Output the [x, y] coordinate of the center of the cell containing the given text.  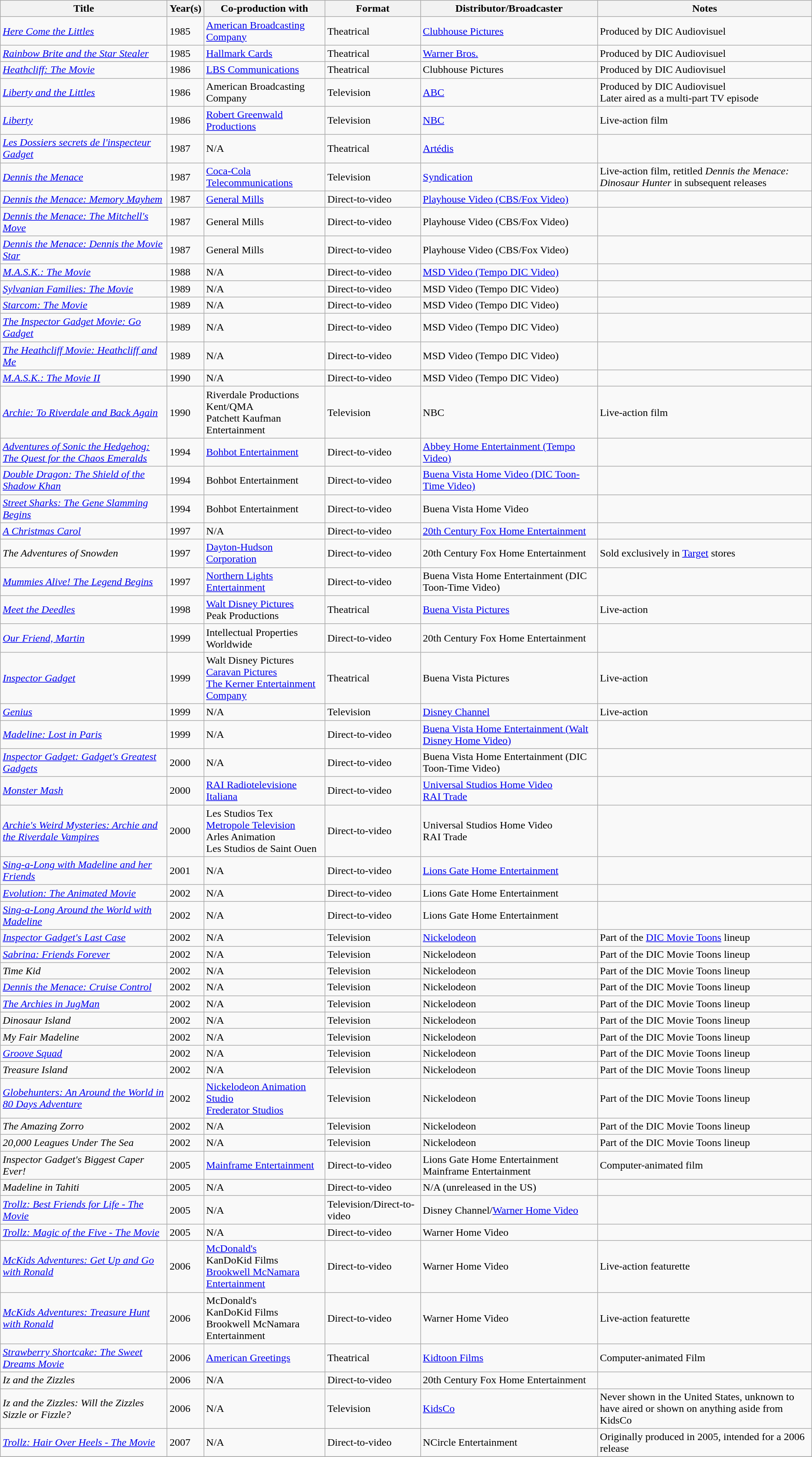
M.A.S.K.: The Movie [84, 272]
M.A.S.K.: The Movie II [84, 378]
Globehunters: An Around the World in 80 Days Adventure [84, 1098]
Kidtoon Films [509, 1358]
KidsCo [509, 1408]
Nickelodeon Animation StudioFrederator Studios [265, 1098]
Here Come the Littles [84, 31]
Disney Channel/Warner Home Video [509, 1210]
Co-production with [265, 9]
Sing-a-Long with Madeline and her Friends [84, 871]
Walt Disney PicturesPeak Productions [265, 610]
My Fair Madeline [84, 1037]
Liberty and the Littles [84, 92]
Year(s) [185, 9]
Sylvanian Families: The Movie [84, 288]
Genius [84, 712]
Disney Channel [509, 712]
Sabrina: Friends Forever [84, 954]
Monster Mash [84, 791]
The Archies in JugMan [84, 1004]
Produced by DIC AudiovisuelLater aired as a multi-part TV episode [705, 92]
NCircle Entertainment [509, 1443]
Mummies Alive! The Legend Begins [84, 581]
Distributor/Broadcaster [509, 9]
Our Friend, Martin [84, 638]
Robert Greenwald Productions [265, 121]
Double Dragon: The Shield of the Shadow Khan [84, 481]
Buena Vista Home Entertainment (Walt Disney Home Video) [509, 734]
Sold exclusively in Target stores [705, 553]
Inspector Gadget's Last Case [84, 938]
Mainframe Entertainment [265, 1165]
Dennis the Menace: Cruise Control [84, 987]
Treasure Island [84, 1070]
Riverdale ProductionsKent/QMAPatchett Kaufman Entertainment [265, 412]
Dayton-Hudson Corporation [265, 553]
Trollz: Best Friends for Life - The Movie [84, 1210]
Sing-a-Long Around the World with Madeline [84, 915]
American Greetings [265, 1358]
Computer-animated Film [705, 1358]
Coca-Cola Telecommunications [265, 177]
20,000 Leagues Under The Sea [84, 1143]
Artédis [509, 148]
The Adventures of Snowden [84, 553]
2001 [185, 871]
Syndication [509, 177]
McKids Adventures: Get Up and Go with Ronald [84, 1267]
Notes [705, 9]
Never shown in the United States, unknown to have aired or shown on anything aside from KidsCo [705, 1408]
Television/Direct-to-video [373, 1210]
Evolution: The Animated Movie [84, 893]
Street Sharks: The Gene Slamming Begins [84, 508]
Trollz: Hair Over Heels - The Movie [84, 1443]
A Christmas Carol [84, 531]
Walt Disney PicturesCaravan PicturesThe Kerner Entertainment Company [265, 678]
McKids Adventures: Treasure Hunt with Ronald [84, 1318]
Inspector Gadget [84, 678]
2007 [185, 1443]
1998 [185, 610]
Warner Bros. [509, 53]
Dennis the Menace: The Mitchell's Move [84, 221]
Meet the Deedles [84, 610]
Live-action film, retitled Dennis the Menace: Dinosaur Hunter in subsequent releases [705, 177]
Madeline: Lost in Paris [84, 734]
Dennis the Menace [84, 177]
Heathcliff: The Movie [84, 70]
Buena Vista Home Video (DIC Toon-Time Video) [509, 481]
Rainbow Brite and the Star Stealer [84, 53]
Starcom: The Movie [84, 305]
Intellectual Properties Worldwide [265, 638]
Dennis the Menace: Dennis the Movie Star [84, 250]
RAI Radiotelevisione Italiana [265, 791]
Liberty [84, 121]
Buena Vista Home Video [509, 508]
Strawberry Shortcake: The Sweet Dreams Movie [84, 1358]
Title [84, 9]
Time Kid [84, 971]
Iz and the Zizzles [84, 1380]
Iz and the Zizzles: Will the Zizzles Sizzle or Fizzle? [84, 1408]
Les Dossiers secrets de l'inspecteur Gadget [84, 148]
The Amazing Zorro [84, 1126]
The Inspector Gadget Movie: Go Gadget [84, 328]
Dennis the Menace: Memory Mayhem [84, 199]
Inspector Gadget's Biggest Caper Ever! [84, 1165]
Northern Lights Entertainment [265, 581]
Dinosaur Island [84, 1020]
Inspector Gadget: Gadget's Greatest Gadgets [84, 763]
N/A (unreleased in the US) [509, 1188]
Format [373, 9]
Originally produced in 2005, intended for a 2006 release [705, 1443]
Computer-animated film [705, 1165]
Les Studios TexMetropole TelevisionArles AnimationLes Studios de Saint Ouen [265, 831]
Groove Squad [84, 1053]
The Heathcliff Movie: Heathcliff and Me [84, 356]
Trollz: Magic of the Five - The Movie [84, 1232]
Adventures of Sonic the Hedgehog: The Quest for the Chaos Emeralds [84, 452]
Archie's Weird Mysteries: Archie and the Riverdale Vampires [84, 831]
Abbey Home Entertainment (Tempo Video) [509, 452]
ABC [509, 92]
LBS Communications [265, 70]
Madeline in Tahiti [84, 1188]
Lions Gate Home EntertainmentMainframe Entertainment [509, 1165]
Hallmark Cards [265, 53]
Archie: To Riverdale and Back Again [84, 412]
1988 [185, 272]
